For the text-containing cell, return its midpoint in (x, y) coordinate format. 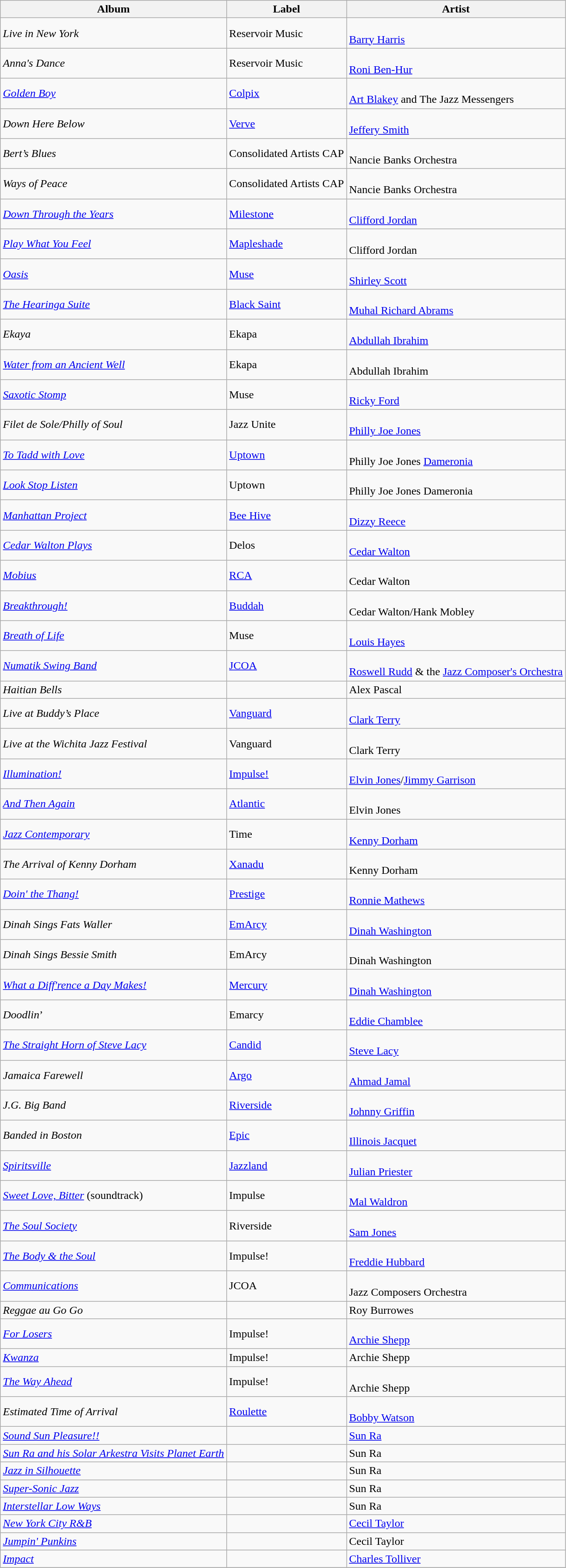
And Then Again (114, 804)
Barry Harris (456, 33)
Artist (456, 9)
Emarcy (287, 1015)
Down Through the Years (114, 214)
Live at the Wichita Jazz Festival (114, 744)
The Soul Society (114, 1225)
Anna's Dance (114, 63)
Mapleshade (287, 244)
Johnny Griffin (456, 1105)
The Arrival of Kenny Dorham (114, 864)
Saxotic Stomp (114, 395)
Kwanza (114, 1358)
Communications (114, 1286)
Steve Lacy (456, 1045)
Super-Sonic Jazz (114, 1488)
Live in New York (114, 33)
Doin' the Thang! (114, 895)
Ways of Peace (114, 183)
Haitian Bells (114, 690)
Bert’s Blues (114, 154)
Verve (287, 123)
Estimated Time of Arrival (114, 1411)
Philly Joe Jones (456, 425)
Louis Hayes (456, 635)
Jazz Composers Orchestra (456, 1286)
Mercury (287, 985)
New York City R&B (114, 1524)
Live at Buddy’s Place (114, 713)
Reggae au Go Go (114, 1310)
RCA (287, 575)
Elvin Jones/Jimmy Garrison (456, 773)
Elvin Jones (456, 804)
Doodlin’ (114, 1015)
Impulse (287, 1196)
Interstellar Low Ways (114, 1506)
Label (287, 9)
Illinois Jacquet (456, 1135)
Mal Waldron (456, 1196)
J.G. Big Band (114, 1105)
Colpix (287, 94)
Spiritsville (114, 1165)
Delos (287, 546)
Julian Priester (456, 1165)
For Losers (114, 1334)
Ronnie Mathews (456, 895)
The Way Ahead (114, 1382)
Atlantic (287, 804)
The Body & the Soul (114, 1256)
Banded in Boston (114, 1135)
The Hearinga Suite (114, 304)
Sam Jones (456, 1225)
Ekaya (114, 334)
Epic (287, 1135)
Bee Hive (287, 515)
Argo (287, 1075)
Shirley Scott (456, 274)
Candid (287, 1045)
Alex Pascal (456, 690)
Black Saint (287, 304)
The Straight Horn of Steve Lacy (114, 1045)
Impact (114, 1559)
Dizzy Reece (456, 515)
Illumination! (114, 773)
Ricky Ford (456, 395)
Sweet Love, Bitter (soundtrack) (114, 1196)
Milestone (287, 214)
Eddie Chamblee (456, 1015)
Jazz Unite (287, 425)
Roni Ben-Hur (456, 63)
Muhal Richard Abrams (456, 304)
Buddah (287, 606)
What a Diff'rence a Day Makes! (114, 985)
Time (287, 834)
Cedar Walton/Hank Mobley (456, 606)
Cedar Walton Plays (114, 546)
Breakthrough! (114, 606)
Dinah Sings Fats Waller (114, 924)
Jamaica Farewell (114, 1075)
Mobius (114, 575)
Sun Ra and his Solar Arkestra Visits Planet Earth (114, 1453)
Down Here Below (114, 123)
Water from an Ancient Well (114, 364)
Jazz in Silhouette (114, 1471)
Roswell Rudd & the Jazz Composer's Orchestra (456, 666)
Oasis (114, 274)
Roy Burrowes (456, 1310)
Album (114, 9)
Look Stop Listen (114, 485)
Breath of Life (114, 635)
Sound Sun Pleasure!! (114, 1436)
Golden Boy (114, 94)
Play What You Feel (114, 244)
Bobby Watson (456, 1411)
Filet de Sole/Philly of Soul (114, 425)
Xanadu (287, 864)
Jumpin' Punkins (114, 1541)
Prestige (287, 895)
Jazz Contemporary (114, 834)
Numatik Swing Band (114, 666)
To Tadd with Love (114, 455)
Jazzland (287, 1165)
Ahmad Jamal (456, 1075)
Charles Tolliver (456, 1559)
Freddie Hubbard (456, 1256)
Manhattan Project (114, 515)
Roulette (287, 1411)
Dinah Sings Bessie Smith (114, 955)
Art Blakey and The Jazz Messengers (456, 94)
Jeffery Smith (456, 123)
